Detect which cell encompasses the target text, then output its (x, y) center coordinate. 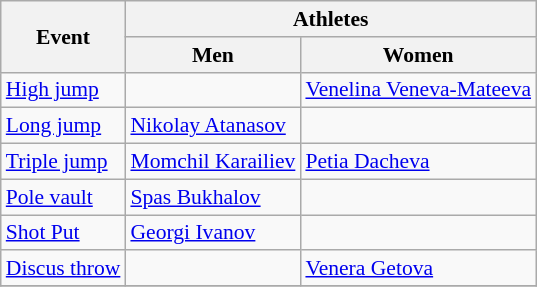
Spas Bukhalov (212, 197)
Triple jump (64, 162)
Venera Getova (418, 269)
Pole vault (64, 197)
Discus throw (64, 269)
Women (418, 55)
Nikolay Atanasov (212, 126)
Georgi Ivanov (212, 233)
Petia Dacheva (418, 162)
Athletes (330, 19)
High jump (64, 90)
Momchil Karailiev (212, 162)
Venelina Veneva-Mateeva (418, 90)
Long jump (64, 126)
Shot Put (64, 233)
Event (64, 36)
Men (212, 55)
